Detect which cell encompasses the target text, then output its (x, y) center coordinate. 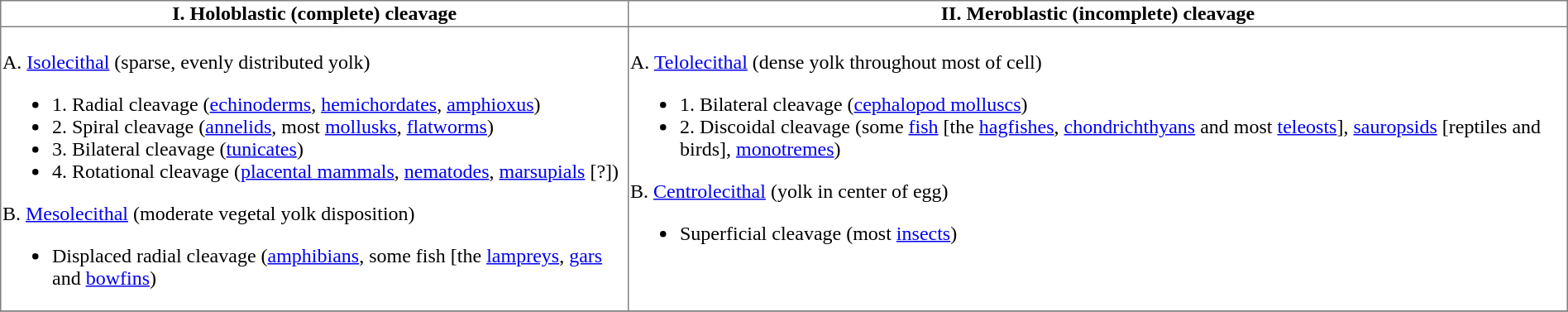
II. Meroblastic (incomplete) cleavage (1098, 14)
I. Holoblastic (complete) cleavage (314, 14)
